Provide the [X, Y] coordinate of the cell's center where the given text is located.  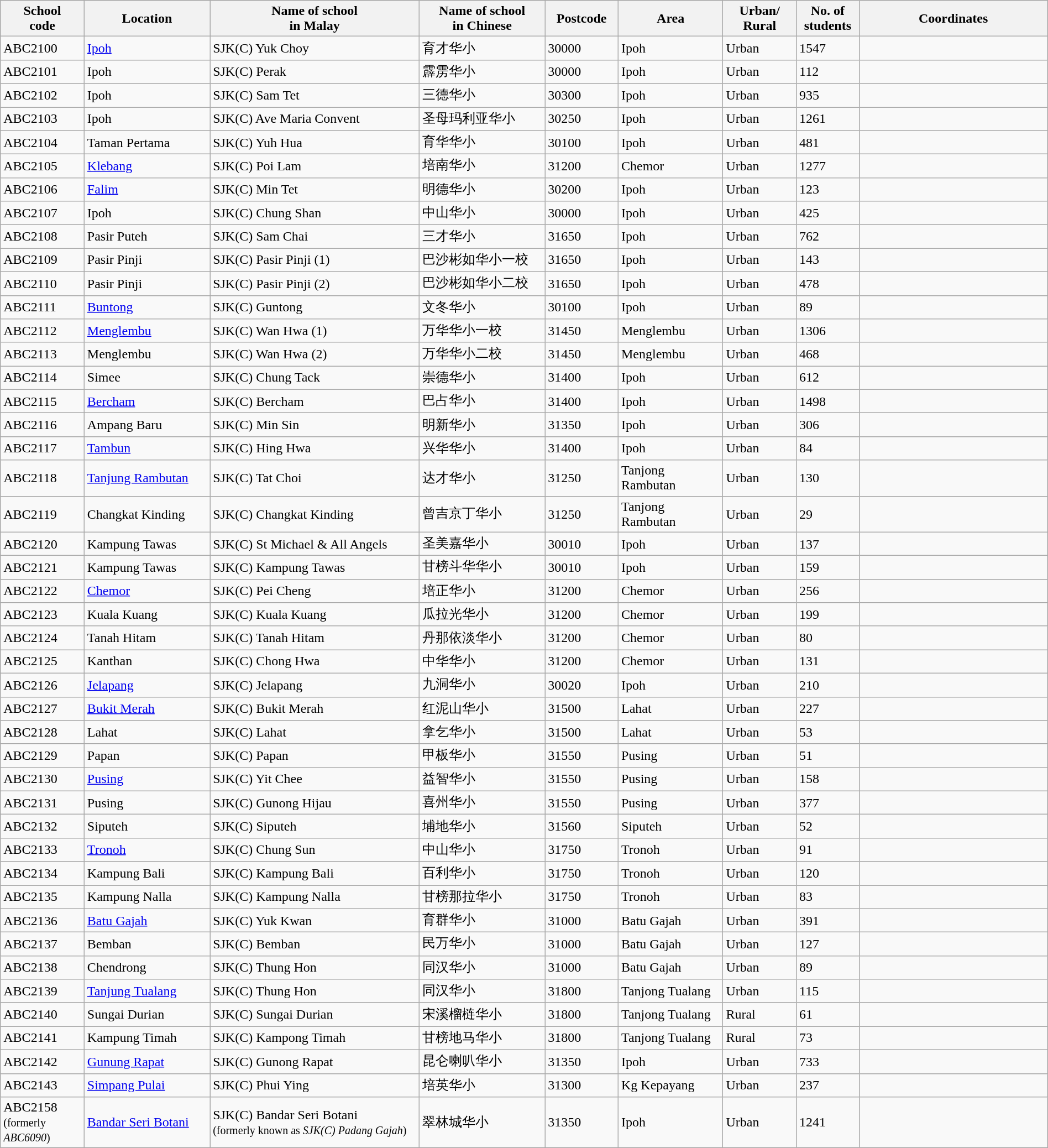
468 [827, 354]
SJK(C) Kuala Kuang [315, 615]
SJK(C) Yuh Hua [315, 143]
ABC2131 [43, 803]
ABC2122 [43, 591]
Name of schoolin Malay [315, 19]
SJK(C) Gunong Rapat [315, 1062]
Taman Pertama [147, 143]
SJK(C) Kampung Bali [315, 874]
SJK(C) Kampung Tawas [315, 567]
ABC2127 [43, 709]
甲板华小 [482, 755]
159 [827, 567]
199 [827, 615]
ABC2116 [43, 425]
明德华小 [482, 189]
万华华小二校 [482, 354]
SJK(C) Ave Maria Convent [315, 119]
拿乞华小 [482, 732]
733 [827, 1062]
137 [827, 544]
宋溪榴梿华小 [482, 1014]
益智华小 [482, 780]
SJK(C) Jelapang [315, 685]
巴沙彬如华小二校 [482, 283]
Urban/Rural [759, 19]
民万华小 [482, 945]
SJK(C) Guntong [315, 307]
ABC2118 [43, 478]
112 [827, 72]
ABC2112 [43, 331]
SJK(C) Sam Tet [315, 95]
Tanjung Tualang [147, 991]
培英华小 [482, 1085]
120 [827, 874]
52 [827, 826]
131 [827, 661]
SJK(C) Chung Sun [315, 849]
Schoolcode [43, 19]
ABC2105 [43, 166]
ABC2111 [43, 307]
ABC2130 [43, 780]
ABC2117 [43, 448]
ABC2128 [43, 732]
SJK(C) Bandar Seri Botani(formerly known as SJK(C) Padang Gajah) [315, 1123]
SJK(C) Hing Hwa [315, 448]
ABC2134 [43, 874]
130 [827, 478]
SJK(C) Gunong Hijau [315, 803]
935 [827, 95]
53 [827, 732]
Kampung Bali [147, 874]
SJK(C) Tanah Hitam [315, 638]
SJK(C) Min Tet [315, 189]
Klebang [147, 166]
九洞华小 [482, 685]
昆仑喇叭华小 [482, 1062]
481 [827, 143]
30020 [581, 685]
ABC2124 [43, 638]
80 [827, 638]
30200 [581, 189]
1277 [827, 166]
61 [827, 1014]
ABC2108 [43, 237]
ABC2110 [43, 283]
培南华小 [482, 166]
三德华小 [482, 95]
1241 [827, 1123]
SJK(C) Yuk Choy [315, 49]
SJK(C) Phui Ying [315, 1085]
Pasir Puteh [147, 237]
ABC2139 [43, 991]
瓜拉光华小 [482, 615]
Bukit Merah [147, 709]
Tambun [147, 448]
ABC2132 [43, 826]
万华华小一校 [482, 331]
ABC2142 [43, 1062]
ABC2100 [43, 49]
SJK(C) Sungai Durian [315, 1014]
红泥山华小 [482, 709]
ABC2158(formerly ABC6090) [43, 1123]
SJK(C) Tat Choi [315, 478]
ABC2104 [43, 143]
Location [147, 19]
Postcode [581, 19]
SJK(C) Bukit Merah [315, 709]
丹那依淡华小 [482, 638]
ABC2115 [43, 401]
百利华小 [482, 874]
翠林城华小 [482, 1123]
Simee [147, 378]
中华华小 [482, 661]
Simpang Pulai [147, 1085]
Sungai Durian [147, 1014]
Papan [147, 755]
ABC2103 [43, 119]
ABC2138 [43, 968]
ABC2125 [43, 661]
Tanah Hitam [147, 638]
巴沙彬如华小一校 [482, 260]
曾吉京丁华小 [482, 514]
Ampang Baru [147, 425]
31560 [581, 826]
培正华小 [482, 591]
三才华小 [482, 237]
227 [827, 709]
SJK(C) Sam Chai [315, 237]
478 [827, 283]
ABC2102 [43, 95]
文冬华小 [482, 307]
SJK(C) Papan [315, 755]
No. ofstudents [827, 19]
ABC2113 [43, 354]
ABC2133 [43, 849]
83 [827, 897]
ABC2137 [43, 945]
ABC2126 [43, 685]
育华华小 [482, 143]
埔地华小 [482, 826]
SJK(C) Perak [315, 72]
Kg Kepayang [670, 1085]
127 [827, 945]
Name of schoolin Chinese [482, 19]
30300 [581, 95]
Kampung Nalla [147, 897]
圣母玛利亚华小 [482, 119]
甘榜那拉华小 [482, 897]
Kanthan [147, 661]
SJK(C) St Michael & All Angels [315, 544]
1306 [827, 331]
31300 [581, 1085]
ABC2109 [43, 260]
明新华小 [482, 425]
158 [827, 780]
巴占华小 [482, 401]
SJK(C) Lahat [315, 732]
91 [827, 849]
237 [827, 1085]
SJK(C) Yit Chee [315, 780]
ABC2123 [43, 615]
兴华华小 [482, 448]
ABC2101 [43, 72]
Bemban [147, 945]
SJK(C) Min Sin [315, 425]
Chendrong [147, 968]
圣美嘉华小 [482, 544]
SJK(C) Kampong Timah [315, 1039]
425 [827, 213]
ABC2114 [43, 378]
SJK(C) Bemban [315, 945]
SJK(C) Yuk Kwan [315, 920]
甘榜地马华小 [482, 1039]
73 [827, 1039]
SJK(C) Changkat Kinding [315, 514]
Bandar Seri Botani [147, 1123]
ABC2135 [43, 897]
123 [827, 189]
SJK(C) Chong Hwa [315, 661]
143 [827, 260]
SJK(C) Wan Hwa (2) [315, 354]
霹雳华小 [482, 72]
达才华小 [482, 478]
甘榜斗华华小 [482, 567]
ABC2107 [43, 213]
Changkat Kinding [147, 514]
Buntong [147, 307]
SJK(C) Chung Shan [315, 213]
ABC2143 [43, 1085]
SJK(C) Pasir Pinji (1) [315, 260]
育群华小 [482, 920]
SJK(C) Kampung Nalla [315, 897]
SJK(C) Siputeh [315, 826]
Jelapang [147, 685]
Kuala Kuang [147, 615]
391 [827, 920]
1547 [827, 49]
29 [827, 514]
1498 [827, 401]
Kampung Timah [147, 1039]
ABC2121 [43, 567]
SJK(C) Pasir Pinji (2) [315, 283]
ABC2120 [43, 544]
84 [827, 448]
256 [827, 591]
Tanjung Rambutan [147, 478]
Coordinates [953, 19]
SJK(C) Wan Hwa (1) [315, 331]
SJK(C) Pei Cheng [315, 591]
30250 [581, 119]
SJK(C) Bercham [315, 401]
Bercham [147, 401]
育才华小 [482, 49]
SJK(C) Chung Tack [315, 378]
ABC2141 [43, 1039]
612 [827, 378]
ABC2119 [43, 514]
1261 [827, 119]
Falim [147, 189]
ABC2140 [43, 1014]
762 [827, 237]
喜州华小 [482, 803]
51 [827, 755]
210 [827, 685]
115 [827, 991]
SJK(C) Poi Lam [315, 166]
Area [670, 19]
Gunung Rapat [147, 1062]
ABC2106 [43, 189]
377 [827, 803]
ABC2129 [43, 755]
ABC2136 [43, 920]
306 [827, 425]
崇德华小 [482, 378]
